Provide the (x, y) coordinate of the cell's center where the given text is located.  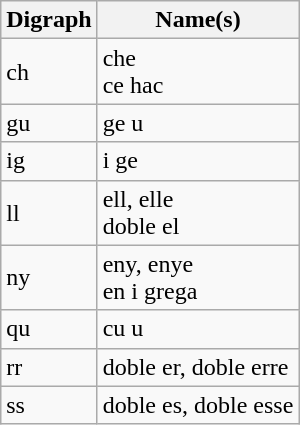
ll (49, 212)
eny, enye en i grega (198, 278)
ny (49, 278)
rr (49, 367)
cu u (198, 329)
ell, elledoble el (198, 212)
qu (49, 329)
ss (49, 405)
ge u (198, 123)
doble er, doble erre (198, 367)
che ce hac (198, 72)
doble es, doble esse (198, 405)
i ge (198, 161)
Digraph (49, 20)
ch (49, 72)
Name(s) (198, 20)
ig (49, 161)
gu (49, 123)
